From the cell containing the given text, extract its center point as (x, y) coordinate. 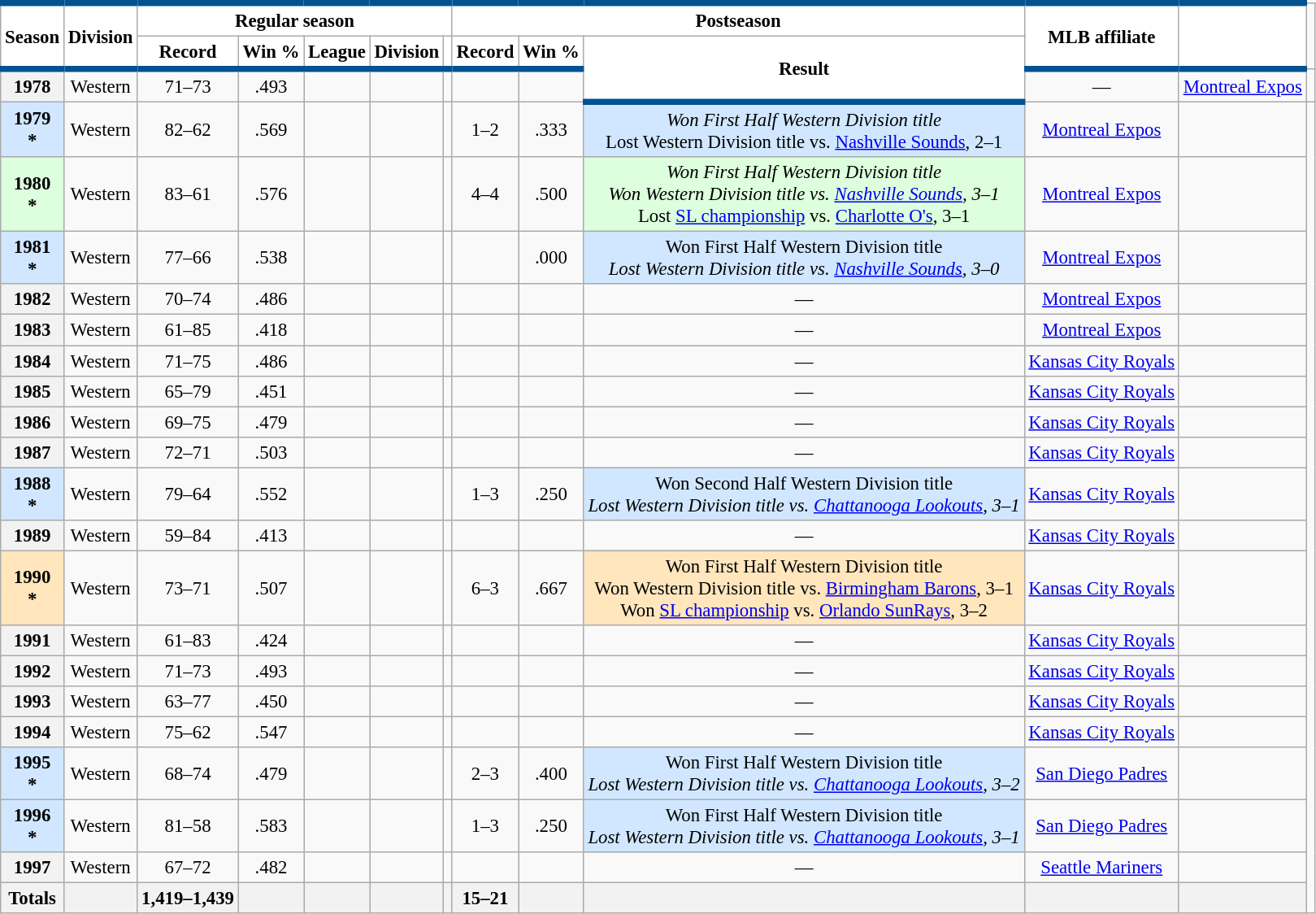
75–62 (188, 733)
1985 (33, 391)
1996* (33, 826)
65–79 (188, 391)
Won First Half Western Division titleWon Western Division title vs. Birmingham Barons, 3–1Won SL championship vs. Orlando SunRays, 3–2 (804, 588)
72–71 (188, 452)
59–84 (188, 536)
1983 (33, 330)
1993 (33, 702)
.547 (271, 733)
1990 * (33, 588)
15–21 (484, 899)
.583 (271, 826)
63–77 (188, 702)
Seattle Mariners (1101, 868)
81–58 (188, 826)
.667 (551, 588)
1,419–1,439 (188, 899)
1981* (33, 259)
69–75 (188, 422)
1995* (33, 774)
1987 (33, 452)
79–64 (188, 494)
Postseason (738, 20)
.424 (271, 641)
6–3 (484, 588)
Season (33, 36)
1988* (33, 494)
73–71 (188, 588)
Won First Half Western Division titleWon Western Division title vs. Nashville Sounds, 3–1Lost SL championship vs. Charlotte O's, 3–1 (804, 194)
Regular season (294, 20)
61–83 (188, 641)
1978 (33, 86)
71–75 (188, 361)
Result (804, 70)
70–74 (188, 300)
Won Second Half Western Division titleLost Western Division title vs. Chattanooga Lookouts, 3–1 (804, 494)
1986 (33, 422)
.569 (271, 130)
.451 (271, 391)
.418 (271, 330)
1980 * (33, 194)
1992 (33, 671)
.000 (551, 259)
Won First Half Western Division titleLost Western Division title vs. Nashville Sounds, 3–0 (804, 259)
.576 (271, 194)
2–3 (484, 774)
68–74 (188, 774)
.538 (271, 259)
Won First Half Western Division titleLost Western Division title vs. Chattanooga Lookouts, 3–1 (804, 826)
.500 (551, 194)
.552 (271, 494)
.503 (271, 452)
1991 (33, 641)
67–72 (188, 868)
.507 (271, 588)
1994 (33, 733)
77–66 (188, 259)
.333 (551, 130)
League (337, 54)
1989 (33, 536)
1979* (33, 130)
1997 (33, 868)
.482 (271, 868)
MLB affiliate (1101, 36)
.413 (271, 536)
61–85 (188, 330)
.450 (271, 702)
4–4 (484, 194)
Won First Half Western Division titleLost Western Division title vs. Nashville Sounds, 2–1 (804, 130)
.400 (551, 774)
1984 (33, 361)
Won First Half Western Division titleLost Western Division title vs. Chattanooga Lookouts, 3–2 (804, 774)
82–62 (188, 130)
83–61 (188, 194)
1–2 (484, 130)
Totals (33, 899)
1982 (33, 300)
